Find where the given text appears and provide that cell's center as [x, y] coordinate. 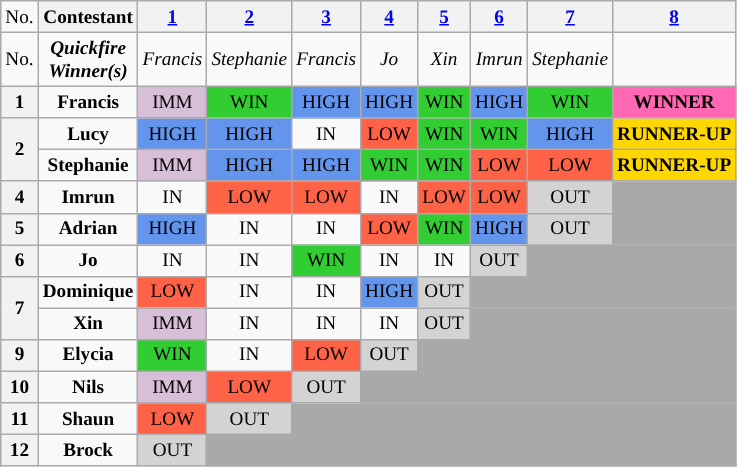
Nils [88, 387]
Shaun [88, 419]
WINNER [674, 102]
10 [20, 387]
Elycia [88, 355]
Brock [88, 450]
Contestant [88, 17]
Lucy [88, 134]
8 [674, 17]
3 [326, 17]
11 [20, 419]
9 [20, 355]
12 [20, 450]
Adrian [88, 229]
QuickfireWinner(s) [88, 59]
Dominique [88, 292]
